For the text-containing cell, return its midpoint in (x, y) coordinate format. 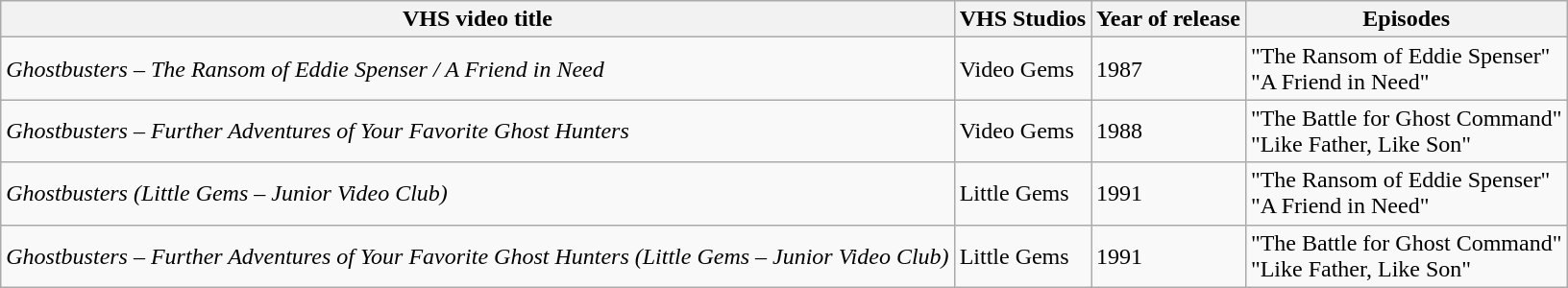
1988 (1168, 131)
Ghostbusters – Further Adventures of Your Favorite Ghost Hunters (478, 131)
VHS video title (478, 19)
Ghostbusters (Little Gems – Junior Video Club) (478, 194)
Ghostbusters – Further Adventures of Your Favorite Ghost Hunters (Little Gems – Junior Video Club) (478, 255)
Episodes (1407, 19)
VHS Studios (1022, 19)
1987 (1168, 69)
Ghostbusters – The Ransom of Eddie Spenser / A Friend in Need (478, 69)
Year of release (1168, 19)
